Capture the cell that displays the provided text and extract its (x, y) central coordinate. 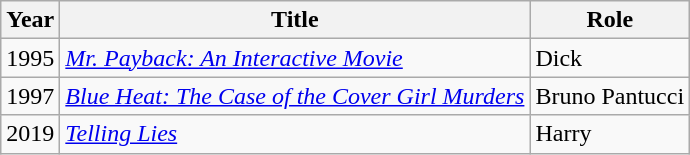
1995 (30, 58)
Bruno Pantucci (610, 96)
2019 (30, 134)
Blue Heat: The Case of the Cover Girl Murders (295, 96)
Year (30, 20)
Harry (610, 134)
Mr. Payback: An Interactive Movie (295, 58)
1997 (30, 96)
Role (610, 20)
Title (295, 20)
Dick (610, 58)
Telling Lies (295, 134)
